Locate the cell with the specified text and output its [x, y] center coordinate. 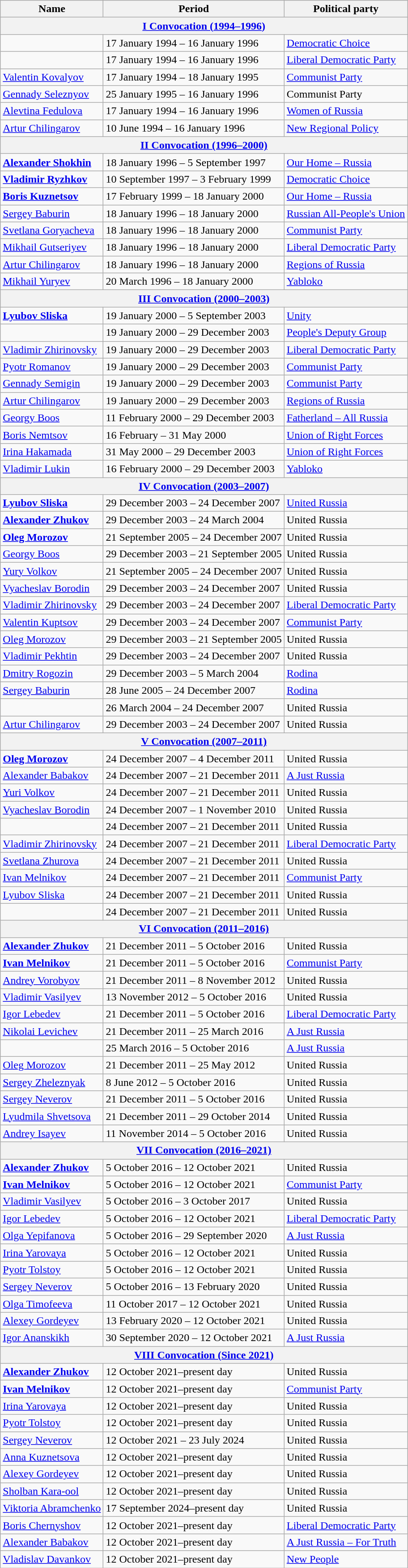
5 October 2016 – 29 September 2020 [194, 1235]
Yury Volkov [52, 571]
Unity [345, 316]
Lyudmila Shvetsova [52, 1116]
People's Deputy Group [345, 333]
Alevtina Fedulova [52, 111]
Nikolai Levichev [52, 1031]
11 October 2017 – 12 October 2021 [194, 1304]
13 November 2012 – 5 October 2016 [194, 997]
10 June 1994 – 16 January 1996 [194, 128]
Boris Chernyshov [52, 1525]
21 December 2011 – 29 October 2014 [194, 1116]
Women of Russia [345, 111]
Dmitry Rogozin [52, 673]
16 February – 31 May 2000 [194, 435]
20 March 1996 – 18 January 2000 [194, 282]
Gennady Seleznyov [52, 94]
26 March 2004 – 24 December 2007 [194, 707]
Gennady Semigin [52, 384]
VIII Convocation (Since 2021) [204, 1355]
IV Convocation (2003–2007) [204, 486]
21 December 2011 – 25 May 2012 [194, 1065]
Vladislav Davankov [52, 1559]
Sergey Zheleznyak [52, 1082]
Svetlana Goryacheva [52, 231]
Andrey Vorobyov [52, 980]
21 December 2011 – 25 March 2016 [194, 1031]
Name [52, 9]
5 October 2016 – 13 February 2020 [194, 1286]
Vladimir Lukin [52, 469]
Vladimir Pekhtin [52, 656]
I Convocation (1994–1996) [204, 26]
Mikhail Yuryev [52, 282]
II Convocation (1996–2000) [204, 145]
24 December 2007 – 4 December 2011 [194, 759]
V Convocation (2007–2011) [204, 741]
13 February 2020 – 12 October 2021 [194, 1321]
VI Convocation (2011–2016) [204, 929]
18 January 1996 – 5 September 1997 [194, 162]
24 December 2007 – 1 November 2010 [194, 810]
Boris Nemtsov [52, 435]
5 October 2016 – 3 October 2017 [194, 1201]
17 February 1999 – 18 January 2000 [194, 196]
Russian All-People's Union [345, 214]
31 May 2000 – 29 December 2003 [194, 452]
Sholban Kara-ool [52, 1491]
Svetlana Zhurova [52, 861]
Viktoria Abramchenko [52, 1508]
New People [345, 1559]
Yuri Volkov [52, 793]
29 December 2003 – 24 March 2004 [194, 520]
29 December 2003 – 5 March 2004 [194, 673]
Fatherland – All Russia [345, 418]
16 February 2000 – 29 December 2003 [194, 469]
Andrey Isayev [52, 1133]
Valentin Kuptsov [52, 622]
Olga Yepifanova [52, 1235]
11 November 2014 – 5 October 2016 [194, 1133]
Political party [345, 9]
19 January 2000 – 5 September 2003 [194, 316]
VII Convocation (2016–2021) [204, 1150]
21 December 2011 – 8 November 2012 [194, 980]
28 June 2005 – 24 December 2007 [194, 690]
11 February 2000 – 29 December 2003 [194, 418]
12 October 2021 – 23 July 2024 [194, 1440]
Irina Hakamada [52, 452]
Mikhail Gutseriyev [52, 248]
25 January 1995 – 16 January 1996 [194, 94]
Pyotr Romanov [52, 367]
30 September 2020 – 12 October 2021 [194, 1338]
Alexander Shokhin [52, 162]
17 September 2024–present day [194, 1508]
17 January 1994 – 18 January 1995 [194, 77]
Period [194, 9]
New Regional Policy [345, 128]
8 June 2012 – 5 October 2016 [194, 1082]
10 September 1997 – 3 February 1999 [194, 179]
25 March 2016 – 5 October 2016 [194, 1048]
Olga Timofeeva [52, 1304]
III Convocation (2000–2003) [204, 299]
Vladimir Ryzhkov [52, 179]
Igor Ananskikh [52, 1338]
Anna Kuznetsova [52, 1457]
Boris Kuznetsov [52, 196]
Valentin Kovalyov [52, 77]
A Just Russia – For Truth [345, 1542]
